Determine the [X, Y] coordinate at the center of the cell enclosing the given text.  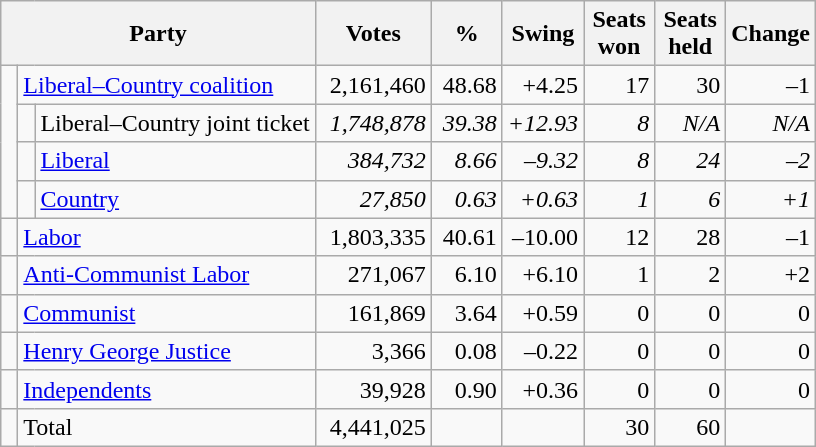
1,748,878 [373, 123]
Independents [166, 389]
3.64 [466, 313]
–0.22 [542, 351]
60 [690, 427]
+0.59 [542, 313]
48.68 [466, 85]
% [466, 34]
0.63 [466, 199]
+2 [771, 275]
27,850 [373, 199]
2,161,460 [373, 85]
Seats held [690, 34]
Henry George Justice [166, 351]
+12.93 [542, 123]
28 [690, 237]
12 [620, 237]
+0.63 [542, 199]
0.08 [466, 351]
–10.00 [542, 237]
Labor [166, 237]
2 [690, 275]
8.66 [466, 161]
+6.10 [542, 275]
Liberal [175, 161]
+1 [771, 199]
3,366 [373, 351]
6 [690, 199]
Anti-Communist Labor [166, 275]
6.10 [466, 275]
Seats won [620, 34]
–2 [771, 161]
+4.25 [542, 85]
4,441,025 [373, 427]
40.61 [466, 237]
39,928 [373, 389]
+0.36 [542, 389]
271,067 [373, 275]
Total [166, 427]
Liberal–Country joint ticket [175, 123]
–9.32 [542, 161]
Country [175, 199]
Liberal–Country coalition [166, 85]
Change [771, 34]
Communist [166, 313]
1,803,335 [373, 237]
Swing [542, 34]
384,732 [373, 161]
17 [620, 85]
39.38 [466, 123]
Party [158, 34]
24 [690, 161]
Votes [373, 34]
161,869 [373, 313]
0.90 [466, 389]
